Pinpoint the cell where the given text exists, returning its (x, y) midpoint coordinate. 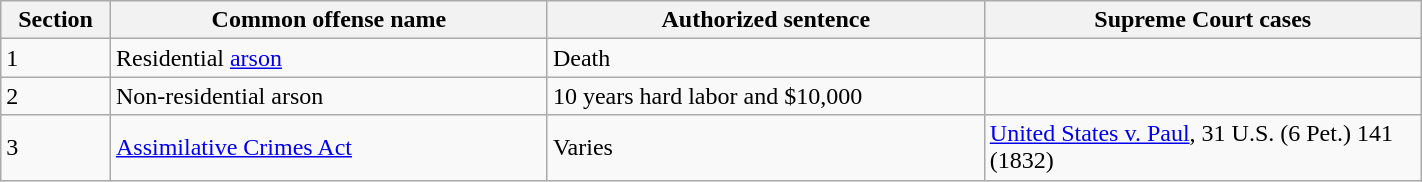
Authorized sentence (766, 20)
Varies (766, 148)
United States v. Paul, 31 U.S. (6 Pet.) 141 (1832) (1202, 148)
Section (56, 20)
2 (56, 96)
Supreme Court cases (1202, 20)
10 years hard labor and $10,000 (766, 96)
Non-residential arson (328, 96)
Assimilative Crimes Act (328, 148)
Death (766, 58)
Residential arson (328, 58)
3 (56, 148)
Common offense name (328, 20)
1 (56, 58)
